For the text-containing cell, return its midpoint in (X, Y) coordinate format. 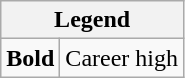
Legend (92, 20)
Career high (122, 58)
Bold (30, 58)
